Detect which cell encompasses the target text, then output its (X, Y) center coordinate. 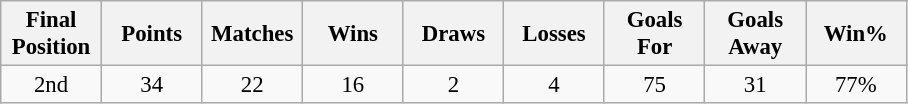
22 (252, 85)
34 (152, 85)
Points (152, 34)
77% (856, 85)
Final Position (52, 34)
Draws (454, 34)
4 (554, 85)
Losses (554, 34)
Goals For (654, 34)
Win% (856, 34)
Goals Away (756, 34)
Wins (354, 34)
2 (454, 85)
75 (654, 85)
Matches (252, 34)
2nd (52, 85)
31 (756, 85)
16 (354, 85)
